Extract the (X, Y) coordinate from the center of the cell holding the provided text.  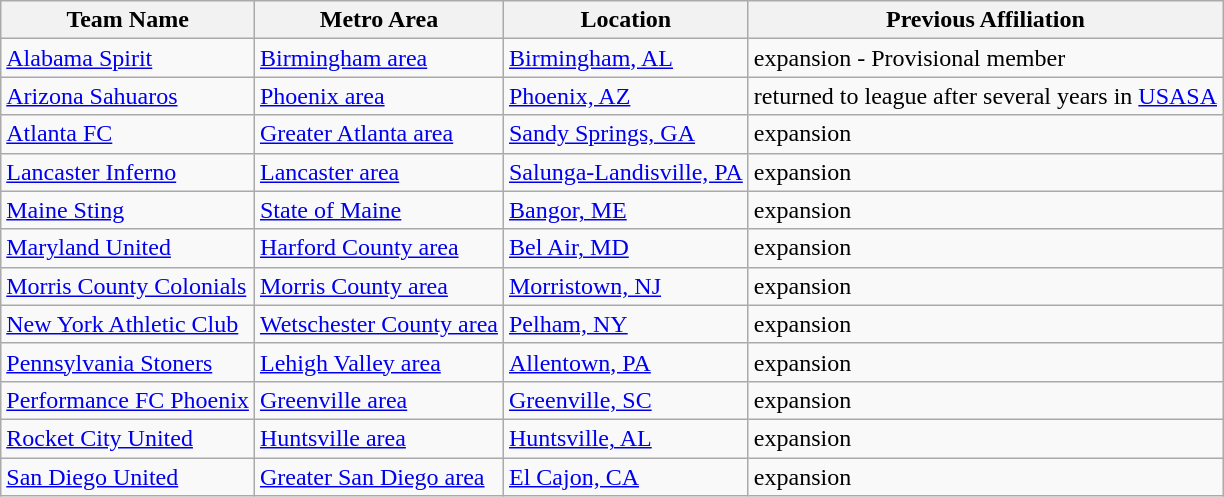
Morris County Colonials (128, 286)
Huntsville area (378, 438)
Maryland United (128, 248)
Greenville, SC (626, 400)
Atlanta FC (128, 134)
Lancaster area (378, 172)
Huntsville, AL (626, 438)
Phoenix area (378, 96)
Location (626, 20)
Sandy Springs, GA (626, 134)
returned to league after several years in USASA (985, 96)
Harford County area (378, 248)
Team Name (128, 20)
San Diego United (128, 477)
Lancaster Inferno (128, 172)
El Cajon, CA (626, 477)
Greenville area (378, 400)
New York Athletic Club (128, 324)
Pelham, NY (626, 324)
Maine Sting (128, 210)
Performance FC Phoenix (128, 400)
Allentown, PA (626, 362)
expansion - Provisional member (985, 58)
Salunga-Landisville, PA (626, 172)
Bel Air, MD (626, 248)
Rocket City United (128, 438)
Greater Atlanta area (378, 134)
Birmingham, AL (626, 58)
Arizona Sahuaros (128, 96)
Bangor, ME (626, 210)
State of Maine (378, 210)
Greater San Diego area (378, 477)
Pennsylvania Stoners (128, 362)
Birmingham area (378, 58)
Wetschester County area (378, 324)
Alabama Spirit (128, 58)
Phoenix, AZ (626, 96)
Metro Area (378, 20)
Morristown, NJ (626, 286)
Previous Affiliation (985, 20)
Morris County area (378, 286)
Lehigh Valley area (378, 362)
